Find where the given text appears and provide that cell's center as (X, Y) coordinate. 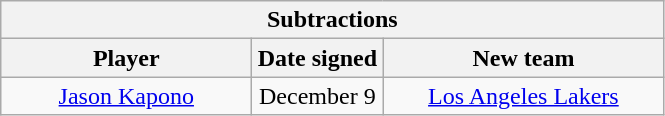
Los Angeles Lakers (524, 96)
New team (524, 58)
Date signed (318, 58)
Subtractions (332, 20)
Jason Kapono (126, 96)
Player (126, 58)
December 9 (318, 96)
